Return the (X, Y) coordinate for the center point of the cell that contains the specified text.  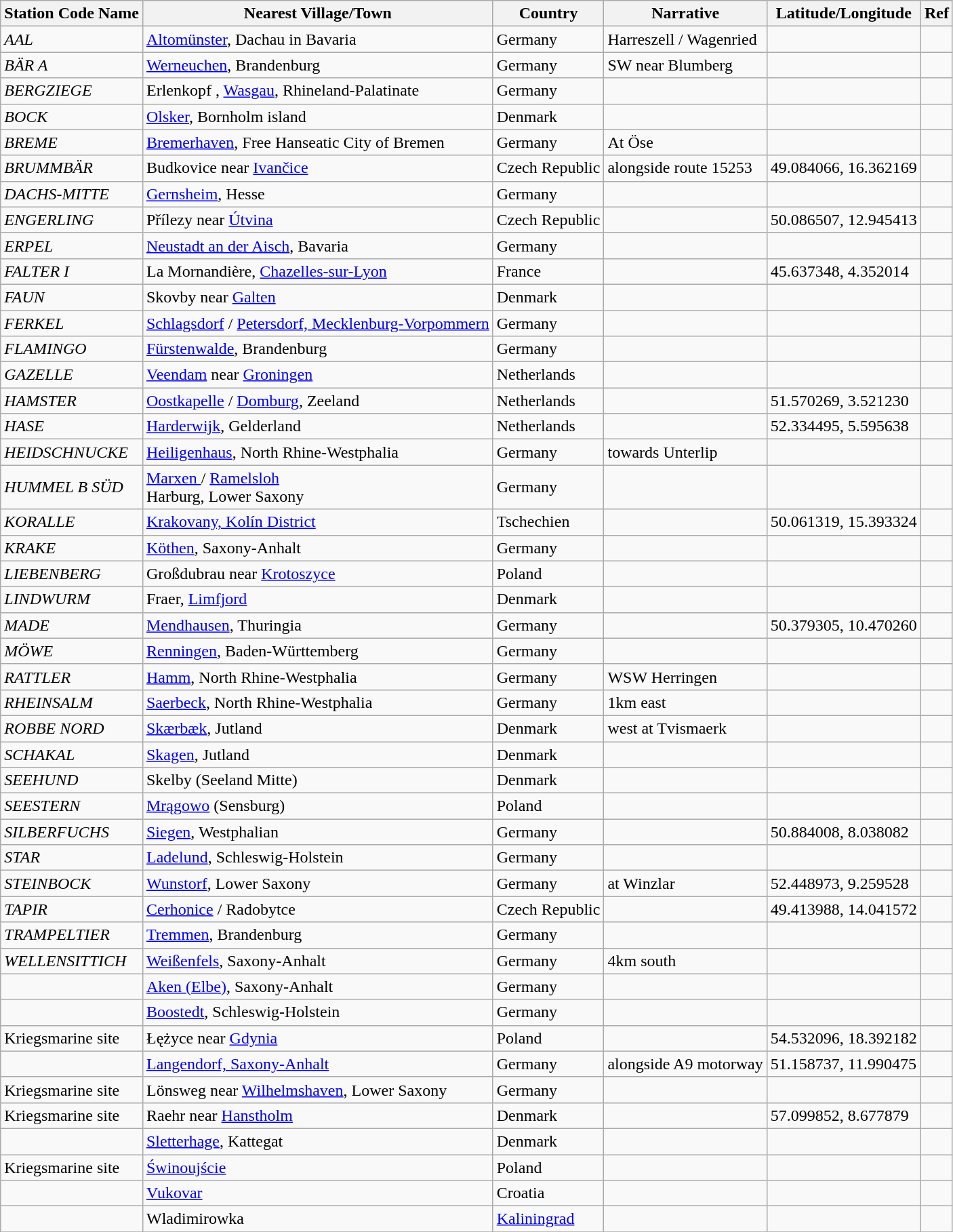
MÖWE (72, 651)
Přílezy near Útvina (317, 220)
49.413988, 14.041572 (843, 909)
BRUMMBÄR (72, 168)
France (548, 271)
Budkovice near Ivančice (317, 168)
Kaliningrad (548, 1219)
Latitude/Longitude (843, 14)
Nearest Village/Town (317, 14)
Wladimirowka (317, 1219)
Werneuchen, Brandenburg (317, 65)
ROBBE NORD (72, 728)
SCHAKAL (72, 755)
Croatia (548, 1193)
Neustadt an der Aisch, Bavaria (317, 245)
FAUN (72, 297)
Fraer, Limfjord (317, 599)
Mrągowo (Sensburg) (317, 806)
Hamm, North Rhine-Westphalia (317, 677)
Country (548, 14)
Saerbeck, North Rhine-Westphalia (317, 702)
Boostedt, Schleswig-Holstein (317, 1012)
WSW Herringen (685, 677)
Station Code Name (72, 14)
Oostkapelle / Domburg, Zeeland (317, 401)
Veendam near Groningen (317, 375)
KORALLE (72, 522)
RHEINSALM (72, 702)
Skelby (Seeland Mitte) (317, 780)
SILBERFUCHS (72, 832)
Wunstorf, Lower Saxony (317, 883)
STAR (72, 858)
SEEHUND (72, 780)
Lönsweg near Wilhelmshaven, Lower Saxony (317, 1090)
At Öse (685, 142)
Renningen, Baden-Württemberg (317, 651)
Aken (Elbe), Saxony-Anhalt (317, 987)
49.084066, 16.362169 (843, 168)
Olsker, Bornholm island (317, 117)
Heiligenhaus, North Rhine-Westphalia (317, 452)
Tschechien (548, 522)
50.061319, 15.393324 (843, 522)
LINDWURM (72, 599)
45.637348, 4.352014 (843, 271)
alongside route 15253 (685, 168)
4km south (685, 961)
52.334495, 5.595638 (843, 426)
50.086507, 12.945413 (843, 220)
Tremmen, Brandenburg (317, 935)
Raehr near Hanstholm (317, 1115)
Cerhonice / Radobytce (317, 909)
Mendhausen, Thuringia (317, 625)
Köthen, Saxony-Anhalt (317, 548)
1km east (685, 702)
TRAMPELTIER (72, 935)
50.884008, 8.038082 (843, 832)
Skærbæk, Jutland (317, 728)
STEINBOCK (72, 883)
SEESTERN (72, 806)
HUMMEL B SÜD (72, 487)
Narrative (685, 14)
FLAMINGO (72, 349)
Marxen / Ramelsloh Harburg, Lower Saxony (317, 487)
Siegen, Westphalian (317, 832)
KRAKE (72, 548)
Świnoujście (317, 1167)
Bremerhaven, Free Hanseatic City of Bremen (317, 142)
Sletterhage, Kattegat (317, 1141)
ERPEL (72, 245)
west at Tvismaerk (685, 728)
HEIDSCHNUCKE (72, 452)
BÄR A (72, 65)
Ref (937, 14)
Altomünster, Dachau in Bavaria (317, 39)
MADE (72, 625)
SW near Blumberg (685, 65)
Schlagsdorf / Petersdorf, Mecklenburg-Vorpommern (317, 323)
towards Unterlip (685, 452)
ENGERLING (72, 220)
at Winzlar (685, 883)
DACHS-MITTE (72, 194)
Harderwijk, Gelderland (317, 426)
Fürstenwalde, Brandenburg (317, 349)
51.158737, 11.990475 (843, 1064)
Weißenfels, Saxony-Anhalt (317, 961)
Vukovar (317, 1193)
Langendorf, Saxony-Anhalt (317, 1064)
Skovby near Galten (317, 297)
WELLENSITTICH (72, 961)
TAPIR (72, 909)
alongside A9 motorway (685, 1064)
GAZELLE (72, 375)
BREME (72, 142)
HAMSTER (72, 401)
52.448973, 9.259528 (843, 883)
LIEBENBERG (72, 574)
FALTER I (72, 271)
57.099852, 8.677879 (843, 1115)
Skagen, Jutland (317, 755)
54.532096, 18.392182 (843, 1038)
BERGZIEGE (72, 91)
BOCK (72, 117)
Ladelund, Schleswig-Holstein (317, 858)
HASE (72, 426)
Krakovany, Kolín District (317, 522)
51.570269, 3.521230 (843, 401)
Łężyce near Gdynia (317, 1038)
AAL (72, 39)
Gernsheim, Hesse (317, 194)
50.379305, 10.470260 (843, 625)
La Mornandière, Chazelles-sur-Lyon (317, 271)
FERKEL (72, 323)
RATTLER (72, 677)
Erlenkopf , Wasgau, Rhineland-Palatinate (317, 91)
Harreszell / Wagenried (685, 39)
Großdubrau near Krotoszyce (317, 574)
